Find where the given text appears and provide that cell's center as (X, Y) coordinate. 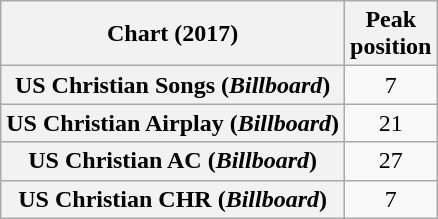
Chart (2017) (173, 34)
US Christian AC (Billboard) (173, 161)
US Christian CHR (Billboard) (173, 199)
US Christian Airplay (Billboard) (173, 123)
21 (391, 123)
27 (391, 161)
US Christian Songs (Billboard) (173, 85)
Peak position (391, 34)
